Provide the [X, Y] coordinate of the cell's center where the given text is located.  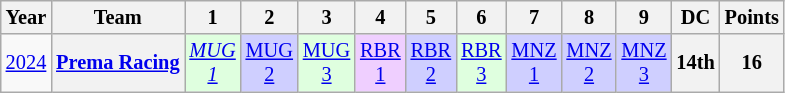
8 [588, 17]
2024 [26, 63]
2 [270, 17]
RBR1 [380, 63]
MUG3 [326, 63]
MUG2 [270, 63]
9 [644, 17]
5 [431, 17]
RBR2 [431, 63]
MNZ2 [588, 63]
Team [118, 17]
MNZ1 [534, 63]
RBR3 [481, 63]
MUG1 [212, 63]
Prema Racing [118, 63]
14th [695, 63]
4 [380, 17]
Year [26, 17]
1 [212, 17]
16 [752, 63]
6 [481, 17]
3 [326, 17]
Points [752, 17]
DC [695, 17]
MNZ3 [644, 63]
7 [534, 17]
